Output the [x, y] coordinate of the center of the cell containing the given text.  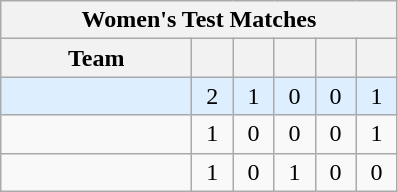
Women's Test Matches [199, 20]
2 [212, 96]
Team [96, 58]
